For the text-containing cell, return its midpoint in (x, y) coordinate format. 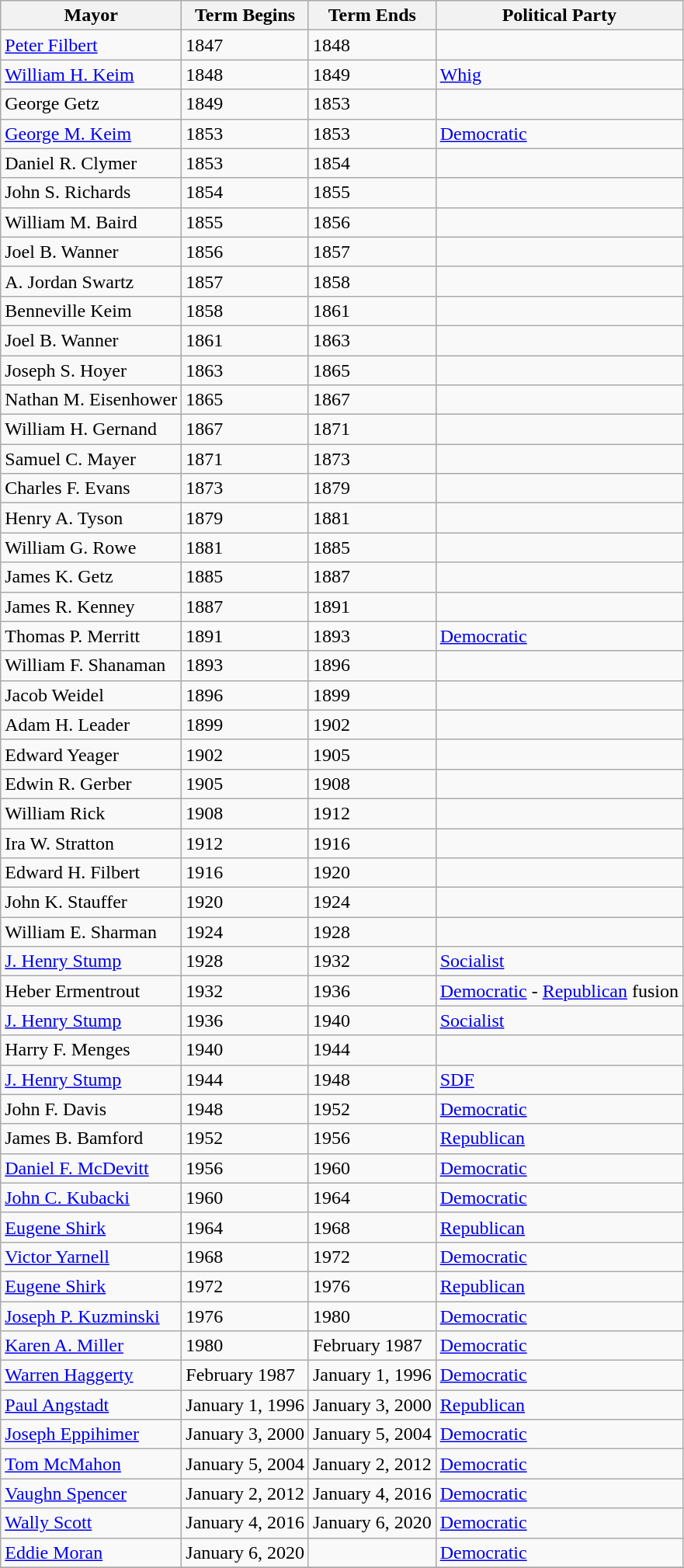
Joseph P. Kuzminski (92, 1316)
William H. Gernand (92, 429)
Victor Yarnell (92, 1257)
Benneville Keim (92, 311)
Warren Haggerty (92, 1375)
Wally Scott (92, 1523)
Democratic - Republican fusion (559, 991)
Term Begins (245, 16)
Vaughn Spencer (92, 1493)
William E. Sharman (92, 932)
William Rick (92, 813)
Edward H. Filbert (92, 873)
James K. Getz (92, 577)
Nathan M. Eisenhower (92, 400)
William G. Rowe (92, 548)
Mayor (92, 16)
William H. Keim (92, 75)
George Getz (92, 104)
Joseph S. Hoyer (92, 370)
John K. Stauffer (92, 902)
Edwin R. Gerber (92, 784)
Whig (559, 75)
Ira W. Stratton (92, 843)
William M. Baird (92, 222)
James B. Bamford (92, 1139)
Adam H. Leader (92, 725)
1847 (245, 45)
Charles F. Evans (92, 488)
John F. Davis (92, 1109)
Term Ends (372, 16)
Jacob Weidel (92, 695)
Tom McMahon (92, 1464)
Political Party (559, 16)
Karen A. Miller (92, 1346)
Heber Ermentrout (92, 991)
Eddie Moran (92, 1552)
Henry A. Tyson (92, 518)
A. Jordan Swartz (92, 281)
James R. Kenney (92, 607)
Harry F. Menges (92, 1050)
Peter Filbert (92, 45)
Daniel F. McDevitt (92, 1168)
SDF (559, 1080)
Edward Yeager (92, 754)
Daniel R. Clymer (92, 163)
George M. Keim (92, 134)
Samuel C. Mayer (92, 459)
Paul Angstadt (92, 1405)
Thomas P. Merritt (92, 636)
John C. Kubacki (92, 1198)
Joseph Eppihimer (92, 1434)
John S. Richards (92, 193)
William F. Shanaman (92, 666)
